Scan for the cell matching the given text and deliver its (x, y) coordinate at center. 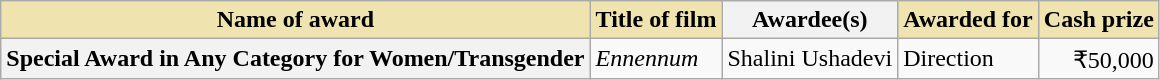
Cash prize (1098, 20)
Direction (968, 59)
Title of film (656, 20)
Awardee(s) (810, 20)
Special Award in Any Category for Women/Transgender (296, 59)
Shalini Ushadevi (810, 59)
Name of award (296, 20)
Ennennum (656, 59)
Awarded for (968, 20)
₹50,000 (1098, 59)
